Provide the [X, Y] coordinate of the cell's center where the given text is located.  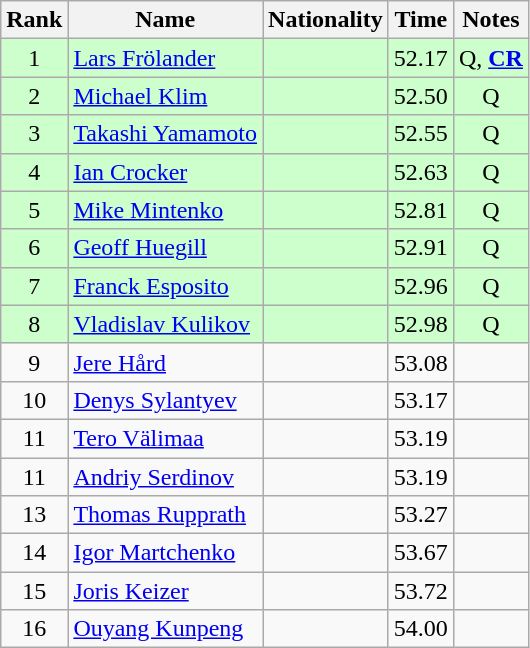
53.17 [420, 400]
2 [34, 96]
52.50 [420, 96]
Mike Mintenko [166, 210]
10 [34, 400]
Igor Martchenko [166, 553]
4 [34, 172]
52.98 [420, 324]
13 [34, 515]
Q, CR [490, 58]
Denys Sylantyev [166, 400]
7 [34, 286]
Thomas Rupprath [166, 515]
52.17 [420, 58]
Andriy Serdinov [166, 477]
Time [420, 20]
53.67 [420, 553]
Nationality [326, 20]
Takashi Yamamoto [166, 134]
52.96 [420, 286]
52.91 [420, 248]
54.00 [420, 629]
14 [34, 553]
Joris Keizer [166, 591]
9 [34, 362]
3 [34, 134]
15 [34, 591]
Ouyang Kunpeng [166, 629]
Rank [34, 20]
1 [34, 58]
52.63 [420, 172]
Geoff Huegill [166, 248]
6 [34, 248]
5 [34, 210]
52.81 [420, 210]
16 [34, 629]
Name [166, 20]
Jere Hård [166, 362]
8 [34, 324]
Tero Välimaa [166, 438]
Lars Frölander [166, 58]
Notes [490, 20]
Franck Esposito [166, 286]
Ian Crocker [166, 172]
52.55 [420, 134]
53.72 [420, 591]
53.27 [420, 515]
Vladislav Kulikov [166, 324]
Michael Klim [166, 96]
53.08 [420, 362]
